Scan for the cell matching the given text and deliver its [x, y] coordinate at center. 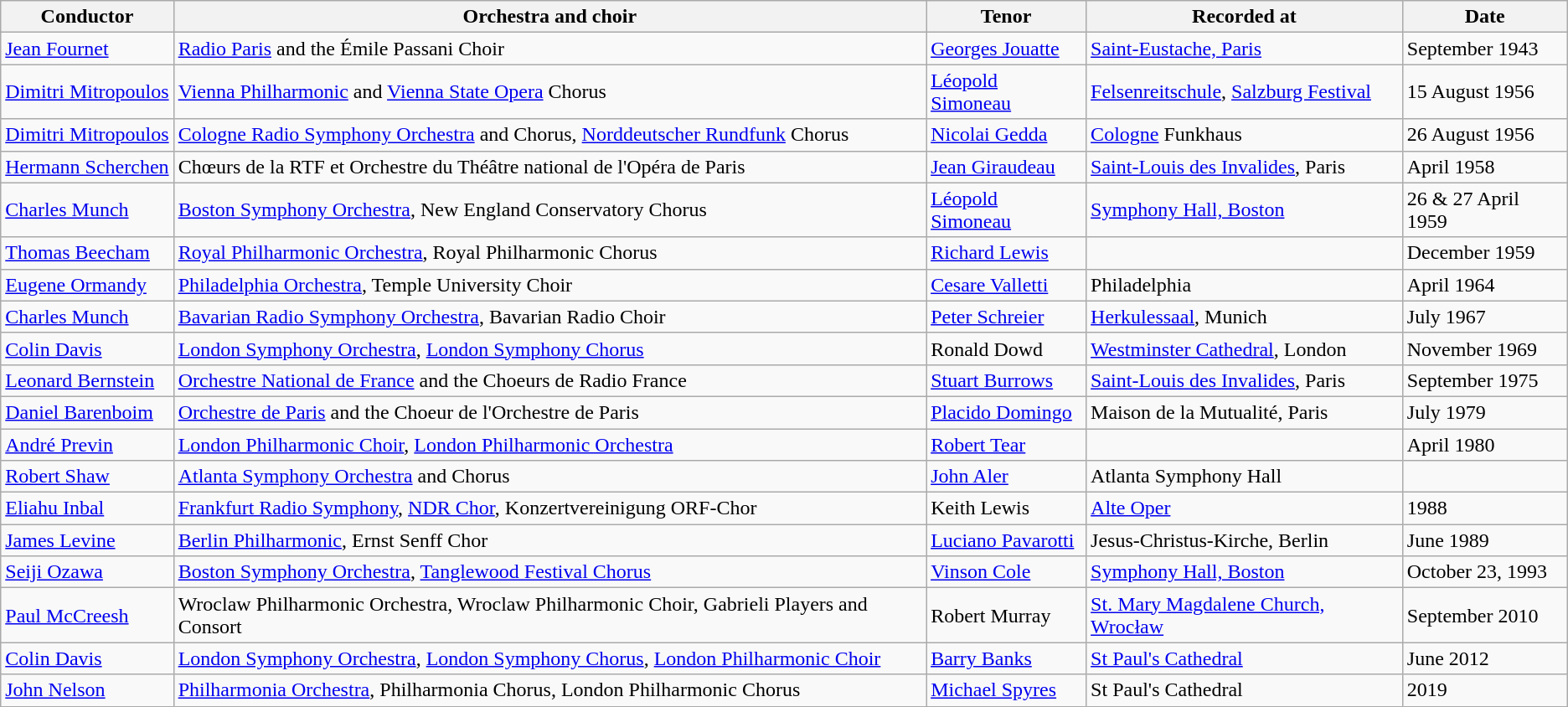
Nicolai Gedda [1007, 135]
John Nelson [87, 690]
Philadelphia [1245, 285]
Chœurs de la RTF et Orchestre du Théâtre national de l'Opéra de Paris [549, 167]
Seiji Ozawa [87, 572]
Jean Fournet [87, 49]
London Symphony Orchestra, London Symphony Chorus [549, 348]
Berlin Philharmonic, Ernst Senff Chor [549, 540]
Thomas Beecham [87, 253]
Luciano Pavarotti [1007, 540]
Maison de la Mutualité, Paris [1245, 412]
André Previn [87, 445]
Hermann Scherchen [87, 167]
Bavarian Radio Symphony Orchestra, Bavarian Radio Choir [549, 317]
1988 [1484, 508]
July 1979 [1484, 412]
April 1964 [1484, 285]
October 23, 1993 [1484, 572]
Cesare Valletti [1007, 285]
Boston Symphony Orchestra, Tanglewood Festival Chorus [549, 572]
Eliahu Inbal [87, 508]
Conductor [87, 17]
Jesus-Christus-Kirche, Berlin [1245, 540]
Robert Tear [1007, 445]
Georges Jouatte [1007, 49]
September 1943 [1484, 49]
Alte Oper [1245, 508]
September 2010 [1484, 615]
June 1989 [1484, 540]
July 1967 [1484, 317]
April 1980 [1484, 445]
John Aler [1007, 477]
Atlanta Symphony Hall [1245, 477]
Orchestre National de France and the Choeurs de Radio France [549, 380]
September 1975 [1484, 380]
Recorded at [1245, 17]
Vienna Philharmonic and Vienna State Opera Chorus [549, 92]
Ronald Dowd [1007, 348]
Stuart Burrows [1007, 380]
Vinson Cole [1007, 572]
Felsenreitschule, Salzburg Festival [1245, 92]
Robert Shaw [87, 477]
June 2012 [1484, 658]
Philharmonia Orchestra, Philharmonia Chorus, London Philharmonic Chorus [549, 690]
Cologne Radio Symphony Orchestra and Chorus, Norddeutscher Rundfunk Chorus [549, 135]
26 August 1956 [1484, 135]
Saint-Eustache, Paris [1245, 49]
26 & 27 April 1959 [1484, 209]
Philadelphia Orchestra, Temple University Choir [549, 285]
Paul McCreesh [87, 615]
Eugene Ormandy [87, 285]
Barry Banks [1007, 658]
Westminster Cathedral, London [1245, 348]
Robert Murray [1007, 615]
Royal Philharmonic Orchestra, Royal Philharmonic Chorus [549, 253]
Wroclaw Philharmonic Orchestra, Wroclaw Philharmonic Choir, Gabrieli Players and Consort [549, 615]
Leonard Bernstein [87, 380]
London Symphony Orchestra, London Symphony Chorus, London Philharmonic Choir [549, 658]
St. Mary Magdalene Church, Wrocław [1245, 615]
Placido Domingo [1007, 412]
Date [1484, 17]
Daniel Barenboim [87, 412]
Tenor [1007, 17]
London Philharmonic Choir, London Philharmonic Orchestra [549, 445]
Orchestra and choir [549, 17]
November 1969 [1484, 348]
April 1958 [1484, 167]
15 August 1956 [1484, 92]
Frankfurt Radio Symphony, NDR Chor, Konzertvereinigung ORF-Chor [549, 508]
Keith Lewis [1007, 508]
Jean Giraudeau [1007, 167]
Michael Spyres [1007, 690]
2019 [1484, 690]
Peter Schreier [1007, 317]
December 1959 [1484, 253]
Orchestre de Paris and the Choeur de l'Orchestre de Paris [549, 412]
Radio Paris and the Émile Passani Choir [549, 49]
Herkulessaal, Munich [1245, 317]
Boston Symphony Orchestra, New England Conservatory Chorus [549, 209]
James Levine [87, 540]
Cologne Funkhaus [1245, 135]
Richard Lewis [1007, 253]
Atlanta Symphony Orchestra and Chorus [549, 477]
